From the cell containing the given text, extract its center point as (x, y) coordinate. 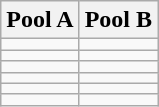
Pool B (118, 20)
Pool A (40, 20)
